Identify which cell holds the provided text, then report its [x, y] central coordinate. 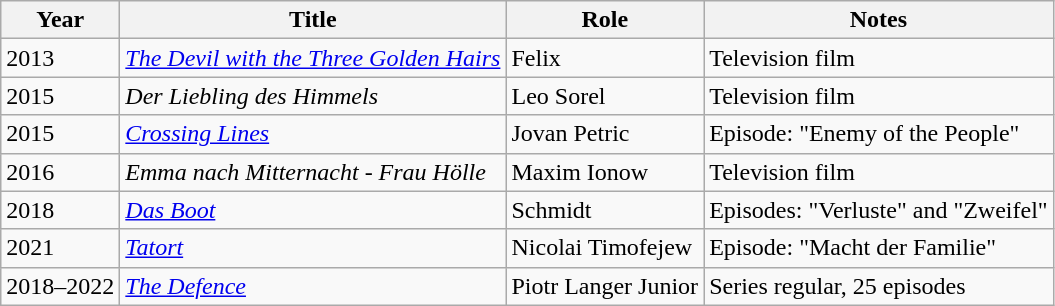
Leo Sorel [605, 96]
The Defence [313, 286]
Tatort [313, 248]
Crossing Lines [313, 134]
Jovan Petric [605, 134]
Episode: "Macht der Familie" [879, 248]
Series regular, 25 episodes [879, 286]
Felix [605, 58]
Notes [879, 20]
Piotr Langer Junior [605, 286]
Das Boot [313, 210]
Year [60, 20]
Schmidt [605, 210]
Maxim Ionow [605, 172]
Der Liebling des Himmels [313, 96]
Title [313, 20]
Episodes: "Verluste" and "Zweifel" [879, 210]
Episode: "Enemy of the People" [879, 134]
Nicolai Timofejew [605, 248]
2018 [60, 210]
Role [605, 20]
2013 [60, 58]
2021 [60, 248]
2018–2022 [60, 286]
Emma nach Mitternacht - Frau Hölle [313, 172]
The Devil with the Three Golden Hairs [313, 58]
2016 [60, 172]
